From the cell containing the given text, extract its center point as (X, Y) coordinate. 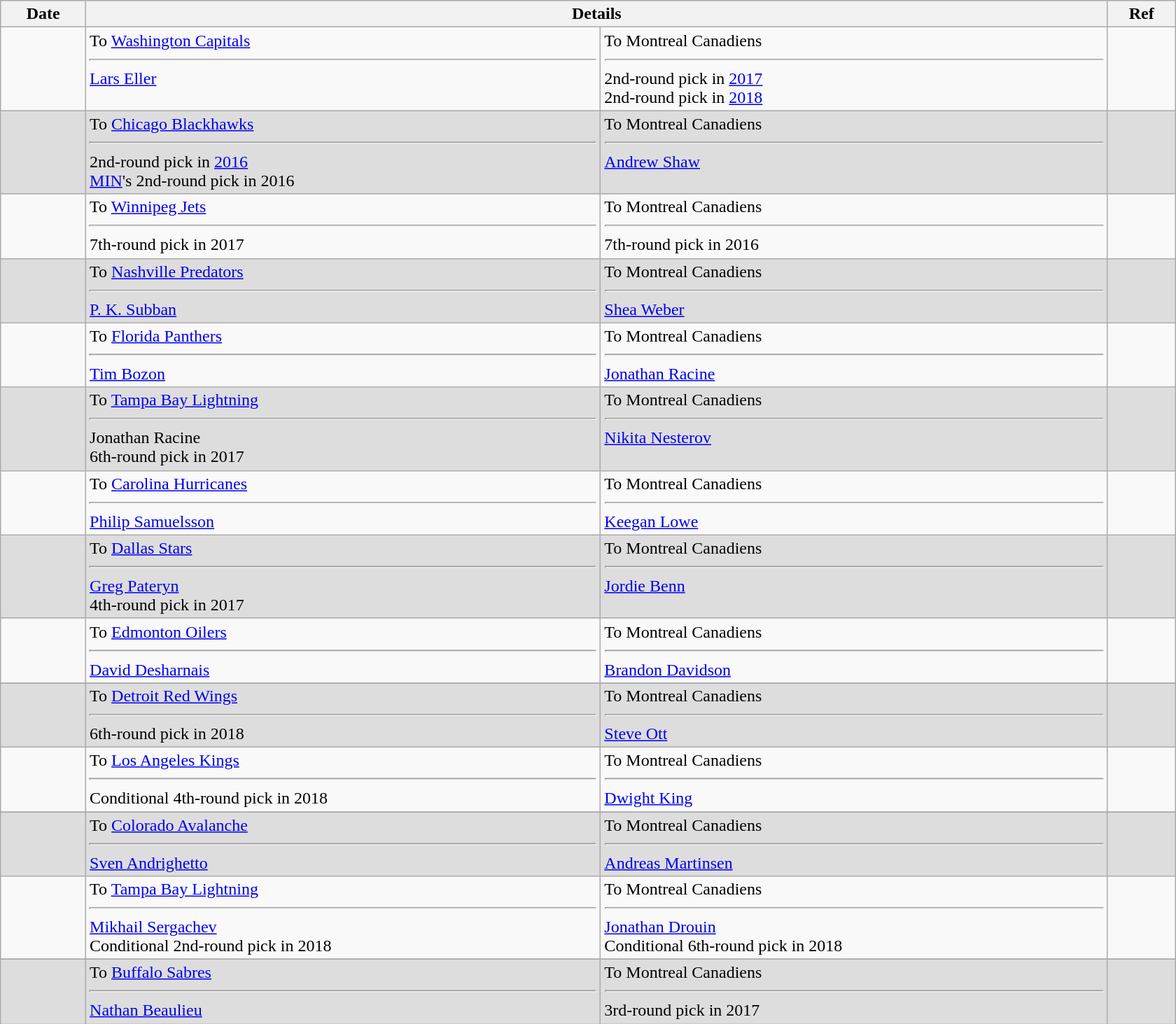
Date (43, 14)
To Edmonton OilersDavid Desharnais (343, 650)
To Montreal CanadiensShea Weber (854, 290)
To Montreal CanadiensDwight King (854, 779)
To Montreal CanadiensAndrew Shaw (854, 153)
To Los Angeles KingsConditional 4th-round pick in 2018 (343, 779)
To Washington CapitalsLars Eller (343, 69)
To Tampa Bay LightningMikhail SergachevConditional 2nd-round pick in 2018 (343, 918)
To Carolina HurricanesPhilip Samuelsson (343, 503)
To Tampa Bay LightningJonathan Racine6th-round pick in 2017 (343, 428)
To Florida PanthersTim Bozon (343, 355)
To Winnipeg Jets7th-round pick in 2017 (343, 226)
Details (597, 14)
To Montreal CanadiensJordie Benn (854, 577)
To Montreal CanadiensNikita Nesterov (854, 428)
Ref (1141, 14)
To Montreal CanadiensSteve Ott (854, 715)
To Buffalo SabresNathan Beaulieu (343, 992)
To Montreal Canadiens2nd-round pick in 20172nd-round pick in 2018 (854, 69)
To Detroit Red Wings6th-round pick in 2018 (343, 715)
To Montreal CanadiensJonathan DrouinConditional 6th-round pick in 2018 (854, 918)
To Dallas StarsGreg Pateryn4th-round pick in 2017 (343, 577)
To Montreal CanadiensKeegan Lowe (854, 503)
To Montreal CanadiensJonathan Racine (854, 355)
To Montreal CanadiensAndreas Martinsen (854, 844)
To Chicago Blackhawks2nd-round pick in 2016MIN's 2nd-round pick in 2016 (343, 153)
To Nashville PredatorsP. K. Subban (343, 290)
To Montreal CanadiensBrandon Davidson (854, 650)
To Colorado AvalancheSven Andrighetto (343, 844)
To Montreal Canadiens7th-round pick in 2016 (854, 226)
To Montreal Canadiens3rd-round pick in 2017 (854, 992)
